Provide the [X, Y] coordinate of the cell's center where the given text is located.  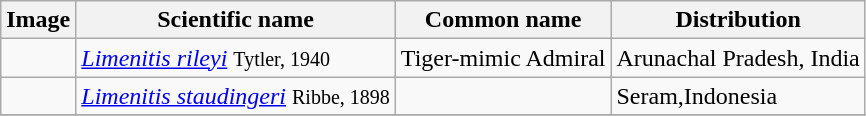
Arunachal Pradesh, India [738, 58]
Tiger-mimic Admiral [503, 58]
Limenitis staudingeri Ribbe, 1898 [236, 96]
Distribution [738, 20]
Scientific name [236, 20]
Seram,Indonesia [738, 96]
Limenitis rileyi Tytler, 1940 [236, 58]
Common name [503, 20]
Image [38, 20]
